Detect which cell encompasses the target text, then output its [x, y] center coordinate. 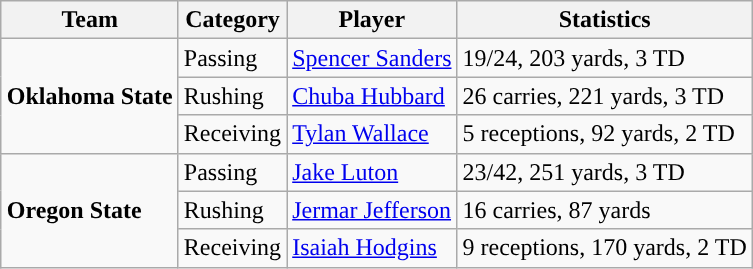
Oregon State [90, 210]
9 receptions, 170 yards, 2 TD [604, 248]
Tylan Wallace [372, 134]
Jermar Jefferson [372, 210]
Jake Luton [372, 172]
23/42, 251 yards, 3 TD [604, 172]
Chuba Hubbard [372, 96]
19/24, 203 yards, 3 TD [604, 58]
26 carries, 221 yards, 3 TD [604, 96]
Category [232, 20]
Statistics [604, 20]
Oklahoma State [90, 96]
5 receptions, 92 yards, 2 TD [604, 134]
Isaiah Hodgins [372, 248]
16 carries, 87 yards [604, 210]
Player [372, 20]
Team [90, 20]
Spencer Sanders [372, 58]
